Pinpoint the cell where the given text exists, returning its (X, Y) midpoint coordinate. 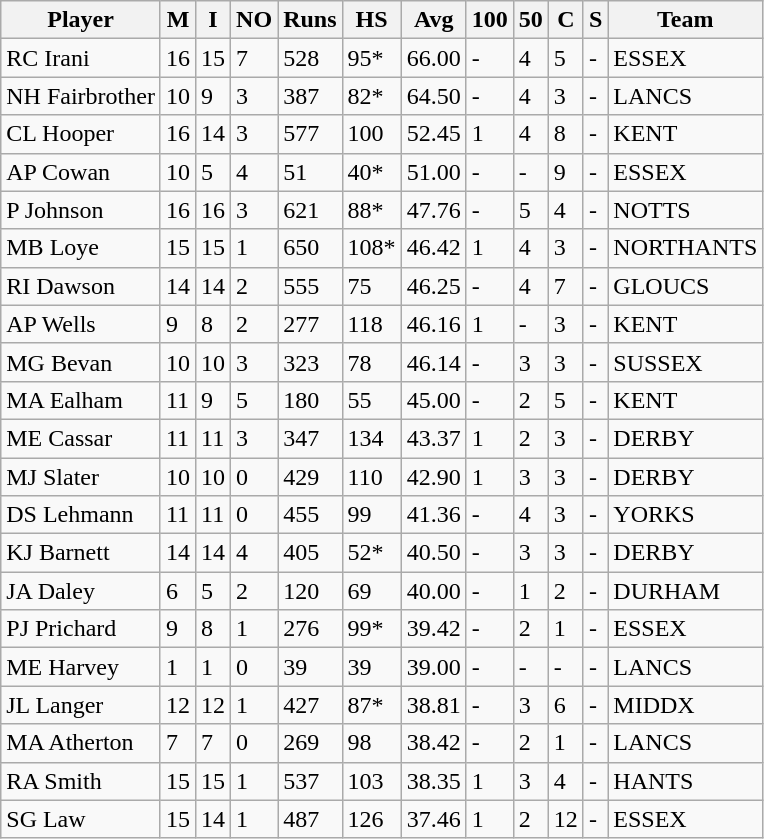
JL Langer (81, 705)
CL Hooper (81, 134)
39.00 (434, 667)
46.14 (434, 362)
99* (372, 629)
78 (372, 362)
RA Smith (81, 781)
40* (372, 172)
110 (372, 477)
HANTS (686, 781)
52* (372, 553)
51.00 (434, 172)
55 (372, 400)
YORKS (686, 515)
650 (310, 248)
134 (372, 438)
95* (372, 58)
487 (310, 819)
347 (310, 438)
MA Atherton (81, 743)
NH Fairbrother (81, 96)
387 (310, 96)
98 (372, 743)
41.36 (434, 515)
S (595, 20)
103 (372, 781)
38.81 (434, 705)
51 (310, 172)
99 (372, 515)
37.46 (434, 819)
88* (372, 210)
46.25 (434, 286)
427 (310, 705)
DURHAM (686, 591)
323 (310, 362)
Avg (434, 20)
HS (372, 20)
MB Loye (81, 248)
46.16 (434, 324)
C (566, 20)
MA Ealham (81, 400)
180 (310, 400)
50 (530, 20)
ME Harvey (81, 667)
AP Wells (81, 324)
43.37 (434, 438)
KJ Barnett (81, 553)
MJ Slater (81, 477)
528 (310, 58)
69 (372, 591)
Runs (310, 20)
276 (310, 629)
40.50 (434, 553)
277 (310, 324)
RI Dawson (81, 286)
AP Cowan (81, 172)
JA Daley (81, 591)
Team (686, 20)
108* (372, 248)
621 (310, 210)
M (178, 20)
SUSSEX (686, 362)
ME Cassar (81, 438)
GLOUCS (686, 286)
75 (372, 286)
82* (372, 96)
P Johnson (81, 210)
405 (310, 553)
NO (254, 20)
38.42 (434, 743)
52.45 (434, 134)
NORTHANTS (686, 248)
PJ Prichard (81, 629)
118 (372, 324)
RC Irani (81, 58)
269 (310, 743)
66.00 (434, 58)
45.00 (434, 400)
455 (310, 515)
120 (310, 591)
40.00 (434, 591)
126 (372, 819)
Player (81, 20)
46.42 (434, 248)
39.42 (434, 629)
38.35 (434, 781)
47.76 (434, 210)
87* (372, 705)
MG Bevan (81, 362)
NOTTS (686, 210)
MIDDX (686, 705)
537 (310, 781)
SG Law (81, 819)
429 (310, 477)
555 (310, 286)
64.50 (434, 96)
577 (310, 134)
DS Lehmann (81, 515)
I (214, 20)
42.90 (434, 477)
